For the text-containing cell, return its midpoint in (x, y) coordinate format. 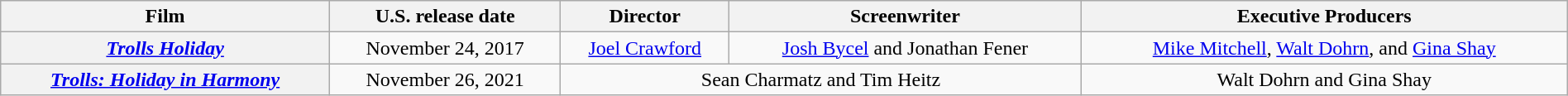
Screenwriter (906, 17)
Josh Bycel and Jonathan Fener (906, 48)
Trolls: Holiday in Harmony (165, 79)
Mike Mitchell, Walt Dohrn, and Gina Shay (1324, 48)
November 26, 2021 (445, 79)
Film (165, 17)
Director (645, 17)
U.S. release date (445, 17)
Joel Crawford (645, 48)
Walt Dohrn and Gina Shay (1324, 79)
Trolls Holiday (165, 48)
Sean Charmatz and Tim Heitz (820, 79)
November 24, 2017 (445, 48)
Executive Producers (1324, 17)
